For the text-containing cell, return its midpoint in [x, y] coordinate format. 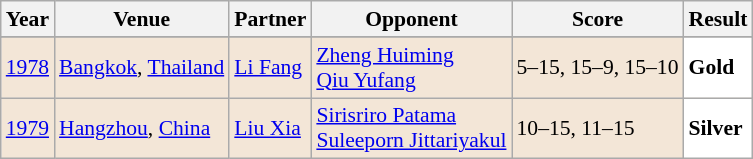
Zheng Huiming Qiu Yufang [411, 68]
Opponent [411, 19]
Gold [718, 68]
10–15, 11–15 [598, 128]
Sirisriro Patama Suleeporn Jittariyakul [411, 128]
Result [718, 19]
Venue [142, 19]
Silver [718, 128]
Hangzhou, China [142, 128]
Li Fang [270, 68]
5–15, 15–9, 15–10 [598, 68]
Bangkok, Thailand [142, 68]
Liu Xia [270, 128]
Year [28, 19]
Score [598, 19]
1979 [28, 128]
Partner [270, 19]
1978 [28, 68]
